Locate the cell with the specified text and output its [x, y] center coordinate. 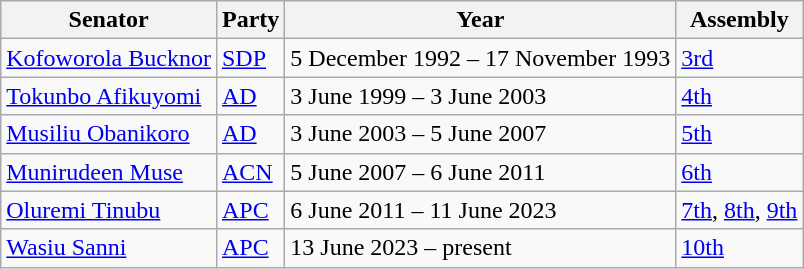
SDP [250, 58]
Musiliu Obanikoro [109, 134]
6th [740, 172]
5 December 1992 – 17 November 1993 [480, 58]
Assembly [740, 20]
3rd [740, 58]
5th [740, 134]
3 June 1999 – 3 June 2003 [480, 96]
Party [250, 20]
7th, 8th, 9th [740, 210]
Wasiu Sanni [109, 248]
6 June 2011 – 11 June 2023 [480, 210]
Tokunbo Afikuyomi [109, 96]
Oluremi Tinubu [109, 210]
ACN [250, 172]
Senator [109, 20]
Year [480, 20]
5 June 2007 – 6 June 2011 [480, 172]
13 June 2023 – present [480, 248]
Munirudeen Muse [109, 172]
10th [740, 248]
Kofoworola Bucknor [109, 58]
3 June 2003 – 5 June 2007 [480, 134]
4th [740, 96]
